Extract the [X, Y] coordinate from the center of the cell holding the provided text.  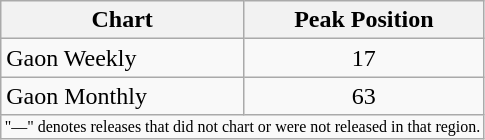
Peak Position [364, 20]
63 [364, 96]
Chart [122, 20]
Gaon Monthly [122, 96]
17 [364, 58]
Gaon Weekly [122, 58]
"—" denotes releases that did not chart or were not released in that region. [242, 127]
